Capture the cell that displays the provided text and extract its (X, Y) central coordinate. 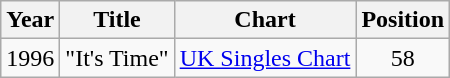
Year (30, 20)
"It's Time" (117, 58)
Chart (265, 20)
Title (117, 20)
UK Singles Chart (265, 58)
1996 (30, 58)
58 (403, 58)
Position (403, 20)
